Provide the [x, y] coordinate of the cell's center where the given text is located.  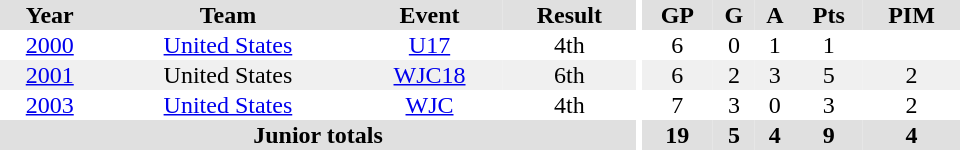
7 [678, 105]
Result [570, 15]
19 [678, 135]
Year [50, 15]
G [734, 15]
9 [829, 135]
Event [429, 15]
A [775, 15]
2000 [50, 45]
WJC18 [429, 75]
Pts [829, 15]
6th [570, 75]
GP [678, 15]
2001 [50, 75]
U17 [429, 45]
Junior totals [318, 135]
2003 [50, 105]
WJC [429, 105]
Team [228, 15]
PIM [912, 15]
